For the text-containing cell, return its midpoint in [X, Y] coordinate format. 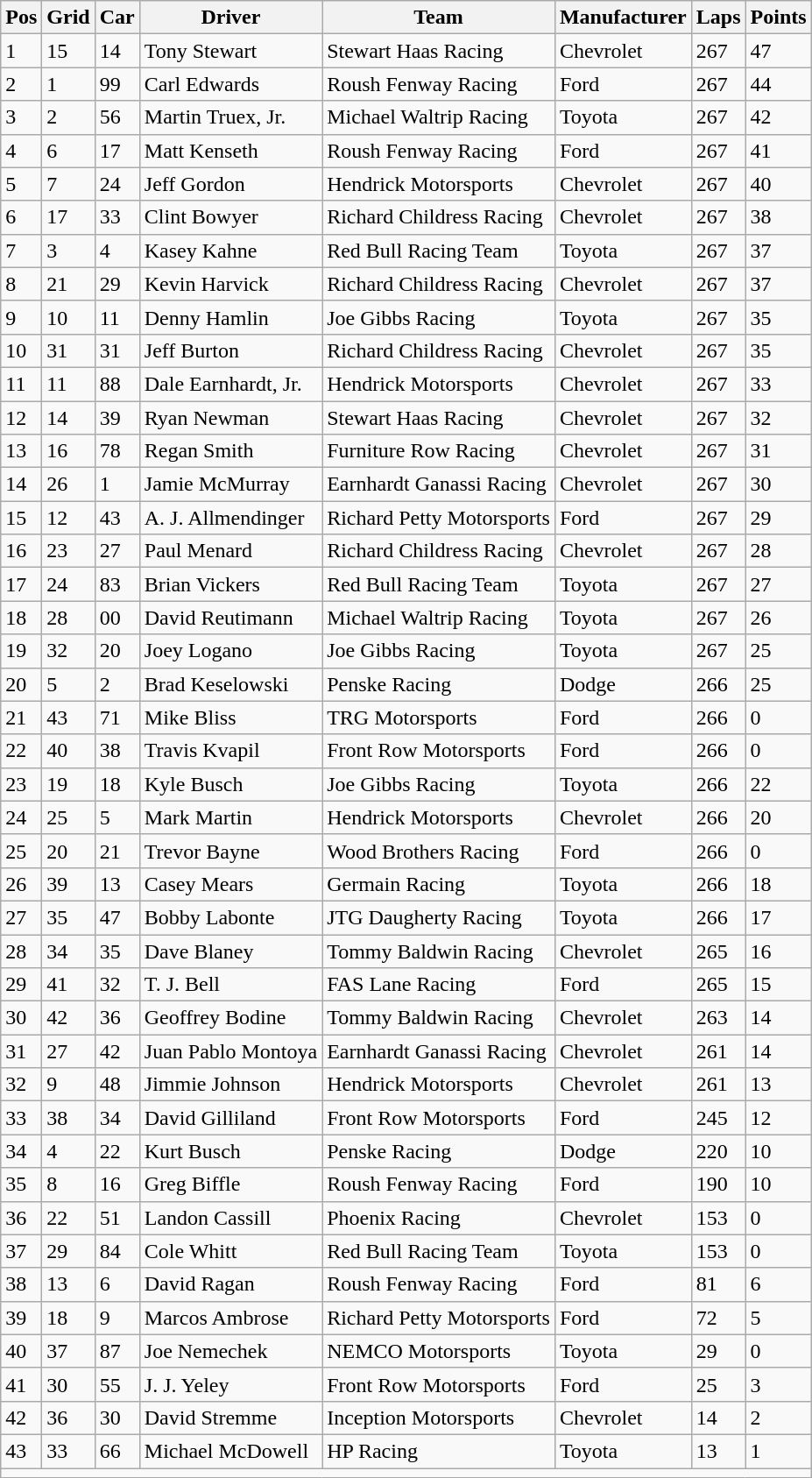
55 [117, 1384]
A. J. Allmendinger [230, 518]
Clint Bowyer [230, 217]
Jimmie Johnson [230, 1085]
Jeff Gordon [230, 184]
44 [778, 84]
99 [117, 84]
Bobby Labonte [230, 917]
J. J. Yeley [230, 1384]
Casey Mears [230, 884]
84 [117, 1251]
Driver [230, 18]
Car [117, 18]
Landon Cassill [230, 1218]
Furniture Row Racing [439, 451]
David Reutimann [230, 618]
T. J. Bell [230, 985]
88 [117, 384]
Trevor Bayne [230, 851]
Martin Truex, Jr. [230, 117]
David Stremme [230, 1418]
Travis Kvapil [230, 751]
Points [778, 18]
Brian Vickers [230, 584]
Geoffrey Bodine [230, 1018]
Brad Keselowski [230, 684]
Laps [718, 18]
190 [718, 1185]
Manufacturer [623, 18]
TRG Motorsports [439, 718]
Mike Bliss [230, 718]
Paul Menard [230, 551]
56 [117, 117]
David Gilliland [230, 1118]
David Ragan [230, 1284]
Joey Logano [230, 651]
72 [718, 1318]
Kasey Kahne [230, 251]
Michael McDowell [230, 1451]
Joe Nemechek [230, 1351]
00 [117, 618]
220 [718, 1151]
Denny Hamlin [230, 317]
Regan Smith [230, 451]
Kurt Busch [230, 1151]
Dave Blaney [230, 951]
Kevin Harvick [230, 284]
Wood Brothers Racing [439, 851]
FAS Lane Racing [439, 985]
NEMCO Motorsports [439, 1351]
51 [117, 1218]
83 [117, 584]
Dale Earnhardt, Jr. [230, 384]
Jamie McMurray [230, 484]
JTG Daugherty Racing [439, 917]
245 [718, 1118]
Marcos Ambrose [230, 1318]
Mark Martin [230, 817]
Phoenix Racing [439, 1218]
Ryan Newman [230, 418]
81 [718, 1284]
263 [718, 1018]
Greg Biffle [230, 1185]
66 [117, 1451]
71 [117, 718]
Matt Kenseth [230, 151]
48 [117, 1085]
Germain Racing [439, 884]
Grid [68, 18]
78 [117, 451]
HP Racing [439, 1451]
Jeff Burton [230, 350]
Inception Motorsports [439, 1418]
Cole Whitt [230, 1251]
87 [117, 1351]
Juan Pablo Montoya [230, 1051]
Team [439, 18]
Tony Stewart [230, 51]
Carl Edwards [230, 84]
Pos [21, 18]
Kyle Busch [230, 784]
